Return (x, y) of the center of cell containing provided text 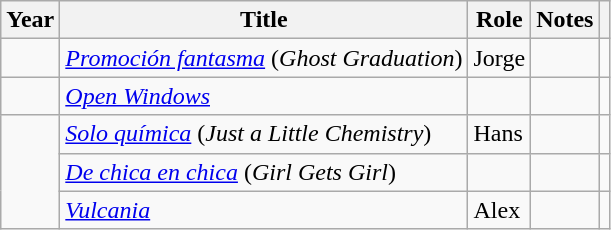
Year (30, 20)
Promoción fantasma (Ghost Graduation) (264, 58)
Notes (565, 20)
Jorge (500, 58)
Hans (500, 134)
Vulcania (264, 210)
Role (500, 20)
Solo química (Just a Little Chemistry) (264, 134)
Alex (500, 210)
Title (264, 20)
Open Windows (264, 96)
De chica en chica (Girl Gets Girl) (264, 172)
